Pinpoint the cell where the given text exists, returning its [x, y] midpoint coordinate. 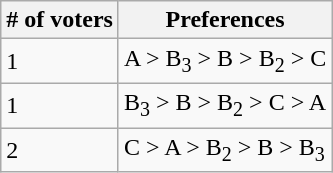
B3 > B > B2 > C > A [224, 105]
2 [60, 150]
C > A > B2 > B > B3 [224, 150]
A > B3 > B > B2 > C [224, 61]
# of voters [60, 20]
Preferences [224, 20]
